Detect which cell encompasses the target text, then output its (X, Y) center coordinate. 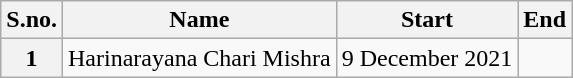
S.no. (32, 20)
End (545, 20)
9 December 2021 (427, 58)
1 (32, 58)
Start (427, 20)
Name (200, 20)
Harinarayana Chari Mishra (200, 58)
